Extract the (x, y) coordinate from the center of the cell holding the provided text.  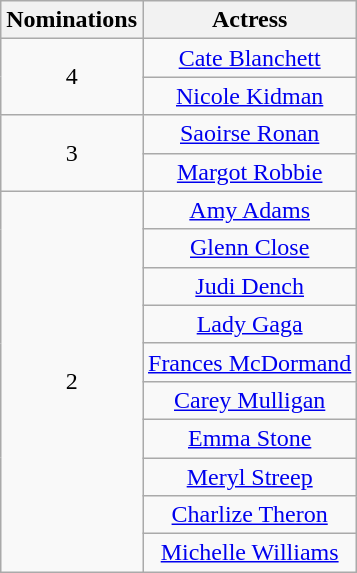
2 (72, 382)
Charlize Theron (249, 515)
Frances McDormand (249, 362)
Judi Dench (249, 286)
Meryl Streep (249, 477)
Amy Adams (249, 210)
Carey Mulligan (249, 400)
Nominations (72, 20)
Glenn Close (249, 248)
4 (72, 77)
Nicole Kidman (249, 96)
3 (72, 153)
Emma Stone (249, 438)
Actress (249, 20)
Michelle Williams (249, 553)
Saoirse Ronan (249, 134)
Lady Gaga (249, 324)
Margot Robbie (249, 172)
Cate Blanchett (249, 58)
